Identify which cell holds the provided text, then report its [x, y] central coordinate. 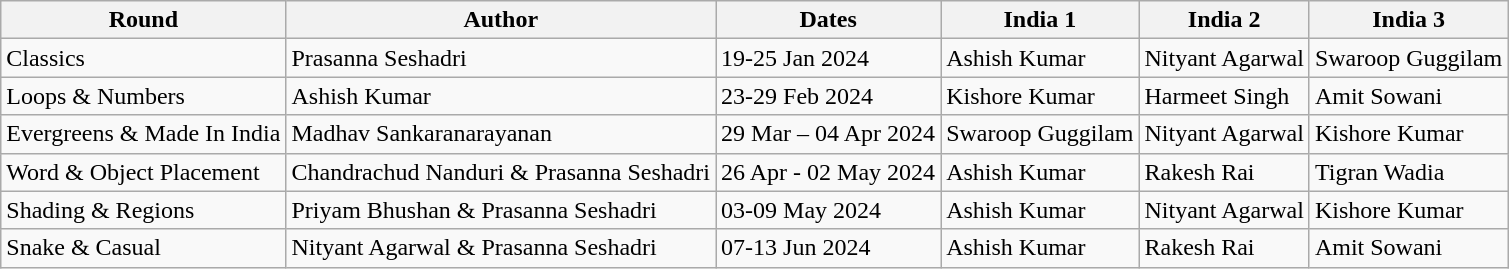
Snake & Casual [144, 248]
19-25 Jan 2024 [828, 58]
03-09 May 2024 [828, 210]
India 2 [1224, 20]
26 Apr - 02 May 2024 [828, 172]
29 Mar – 04 Apr 2024 [828, 134]
Classics [144, 58]
07-13 Jun 2024 [828, 248]
Harmeet Singh [1224, 96]
Nityant Agarwal & Prasanna Seshadri [501, 248]
Priyam Bhushan & Prasanna Seshadri [501, 210]
Dates [828, 20]
23-29 Feb 2024 [828, 96]
Evergreens & Made In India [144, 134]
Author [501, 20]
Shading & Regions [144, 210]
Word & Object Placement [144, 172]
Loops & Numbers [144, 96]
Prasanna Seshadri [501, 58]
Tigran Wadia [1408, 172]
India 1 [1040, 20]
Round [144, 20]
India 3 [1408, 20]
Madhav Sankaranarayanan [501, 134]
Chandrachud Nanduri & Prasanna Seshadri [501, 172]
